Locate the cell with the specified text and output its (X, Y) center coordinate. 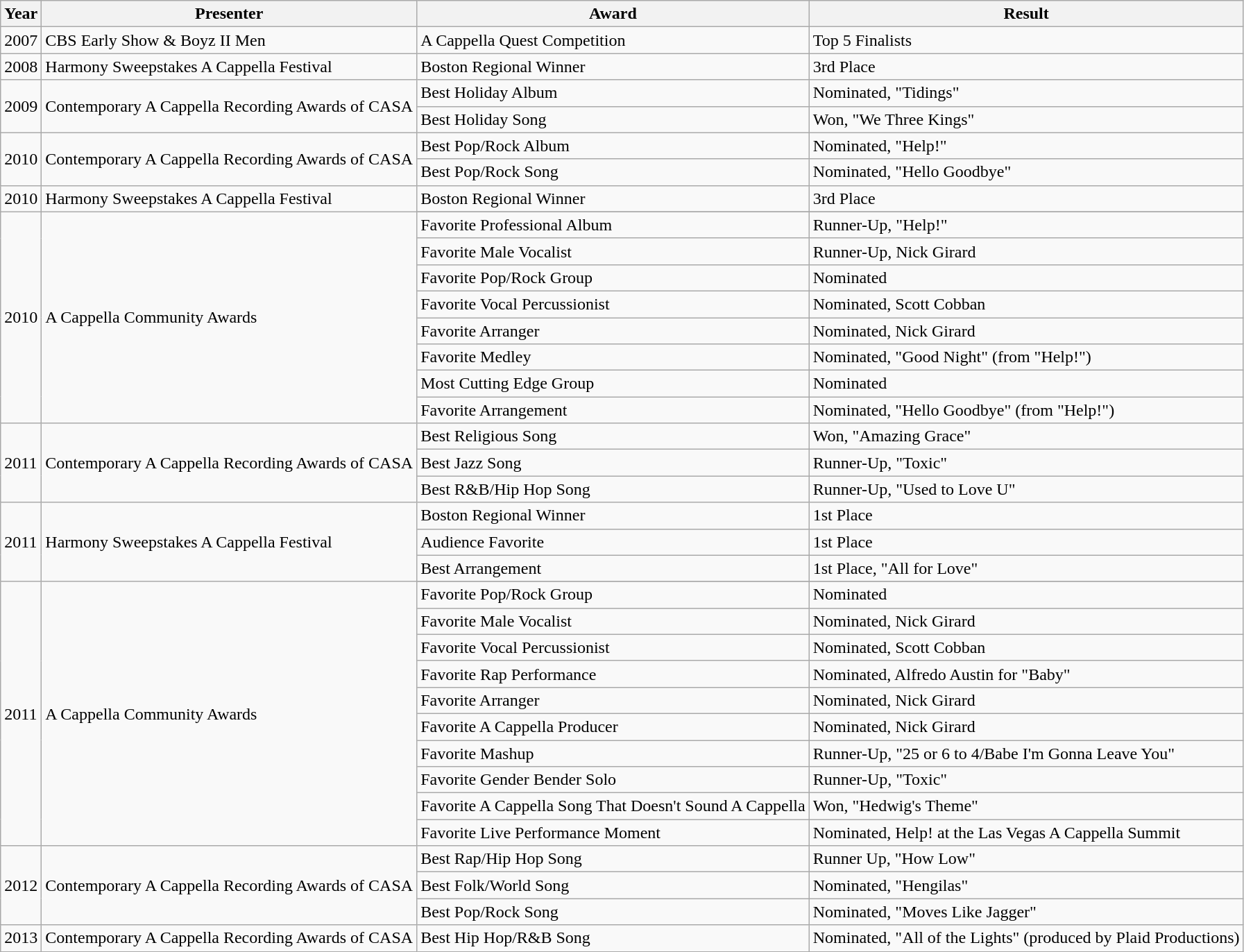
Runner Up, "How Low" (1026, 859)
2009 (21, 106)
Top 5 Finalists (1026, 40)
Nominated, Alfredo Austin for "Baby" (1026, 674)
Best Religious Song (613, 436)
Most Cutting Edge Group (613, 384)
Won, "Hedwig's Theme" (1026, 806)
Nominated, "Help!" (1026, 146)
2008 (21, 67)
Award (613, 14)
Best Jazz Song (613, 463)
Presenter (229, 14)
Favorite A Cappella Producer (613, 726)
Runner-Up, Nick Girard (1026, 251)
Audience Favorite (613, 542)
Runner-Up, "Help!" (1026, 225)
Favorite Rap Performance (613, 674)
Best Arrangement (613, 568)
Runner-Up, "Used to Love U" (1026, 489)
Best R&B/Hip Hop Song (613, 489)
Nominated, "Hello Goodbye" (from "Help!") (1026, 410)
Favorite Professional Album (613, 225)
Nominated, "All of the Lights" (produced by Plaid Productions) (1026, 938)
Favorite Medley (613, 357)
Nominated, "Moves Like Jagger" (1026, 912)
Year (21, 14)
Favorite A Cappella Song That Doesn't Sound A Cappella (613, 806)
2007 (21, 40)
Won, "We Three Kings" (1026, 119)
2013 (21, 938)
Best Rap/Hip Hop Song (613, 859)
Runner-Up, "25 or 6 to 4/Babe I'm Gonna Leave You" (1026, 753)
Best Holiday Album (613, 93)
Result (1026, 14)
Favorite Mashup (613, 753)
Favorite Live Performance Moment (613, 833)
Best Holiday Song (613, 119)
Won, "Amazing Grace" (1026, 436)
Best Pop/Rock Album (613, 146)
1st Place, "All for Love" (1026, 568)
CBS Early Show & Boyz II Men (229, 40)
Favorite Gender Bender Solo (613, 780)
Favorite Arrangement (613, 410)
Nominated, "Good Night" (from "Help!") (1026, 357)
A Cappella Quest Competition (613, 40)
Nominated, "Hello Goodbye" (1026, 172)
Best Hip Hop/R&B Song (613, 938)
Best Folk/World Song (613, 885)
Nominated, "Tidings" (1026, 93)
2012 (21, 885)
Nominated, Help! at the Las Vegas A Cappella Summit (1026, 833)
Nominated, "Hengilas" (1026, 885)
